From the cell containing the given text, extract its center point as [x, y] coordinate. 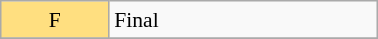
Final [244, 20]
F [54, 20]
